Capture the cell that displays the provided text and extract its [X, Y] central coordinate. 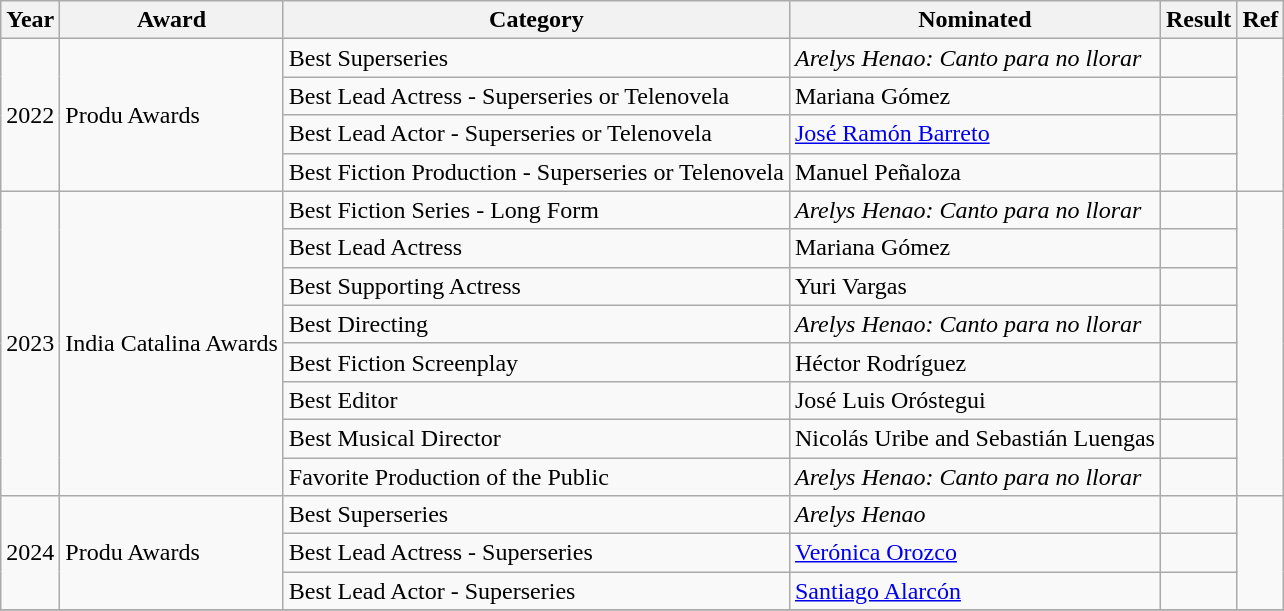
India Catalina Awards [172, 343]
Result [1198, 20]
Best Fiction Screenplay [536, 362]
2023 [30, 343]
Best Fiction Production - Superseries or Telenovela [536, 172]
Best Fiction Series - Long Form [536, 210]
Best Lead Actor - Superseries [536, 591]
Best Lead Actress - Superseries or Telenovela [536, 96]
Ref [1260, 20]
Manuel Peñaloza [974, 172]
Year [30, 20]
Nicolás Uribe and Sebastián Luengas [974, 438]
2024 [30, 553]
Nominated [974, 20]
Favorite Production of the Public [536, 477]
Arelys Henao [974, 515]
José Luis Oróstegui [974, 400]
Yuri Vargas [974, 286]
Héctor Rodríguez [974, 362]
Best Musical Director [536, 438]
Santiago Alarcón [974, 591]
Verónica Orozco [974, 553]
Best Supporting Actress [536, 286]
Best Lead Actor - Superseries or Telenovela [536, 134]
José Ramón Barreto [974, 134]
Best Editor [536, 400]
Category [536, 20]
2022 [30, 115]
Award [172, 20]
Best Lead Actress [536, 248]
Best Directing [536, 324]
Best Lead Actress - Superseries [536, 553]
